Pinpoint the cell where the given text exists, returning its (x, y) midpoint coordinate. 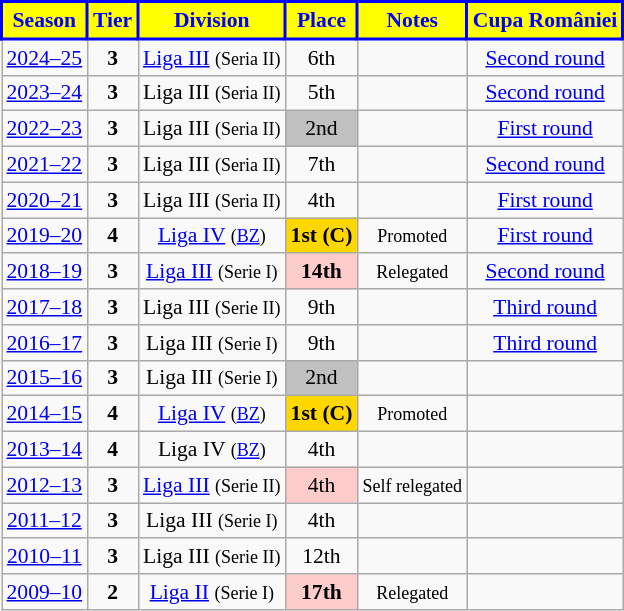
Place (322, 20)
2021–22 (45, 165)
Tier (112, 20)
2023–24 (45, 93)
2009–10 (45, 592)
14th (322, 272)
2024–25 (45, 57)
2013–14 (45, 450)
2018–19 (45, 272)
12th (322, 557)
Self relegated (412, 485)
2017–18 (45, 307)
7th (322, 165)
2011–12 (45, 521)
Cupa României (545, 20)
Season (45, 20)
2015–16 (45, 378)
2019–20 (45, 236)
2020–21 (45, 200)
17th (322, 592)
2014–15 (45, 414)
2 (112, 592)
2012–13 (45, 485)
2016–17 (45, 343)
2010–11 (45, 557)
Division (212, 20)
6th (322, 57)
Liga II (Serie I) (212, 592)
Notes (412, 20)
5th (322, 93)
2022–23 (45, 129)
